Scan for the cell matching the given text and deliver its [x, y] coordinate at center. 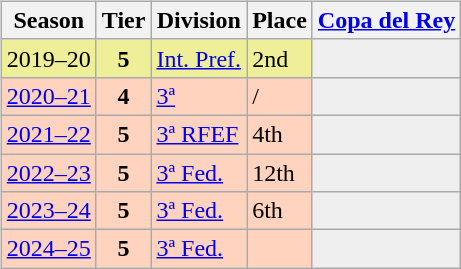
2021–22 [48, 134]
Copa del Rey [386, 20]
Place [280, 20]
12th [280, 173]
3ª RFEF [199, 134]
2023–24 [48, 211]
2019–20 [48, 58]
2024–25 [48, 249]
6th [280, 211]
Division [199, 20]
4th [280, 134]
Season [48, 20]
2022–23 [48, 173]
Int. Pref. [199, 58]
2020–21 [48, 96]
4 [124, 96]
2nd [280, 58]
Tier [124, 20]
/ [280, 96]
3ª [199, 96]
